Return (X, Y) of the center of cell containing provided text 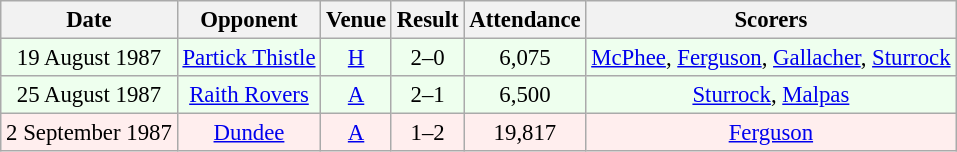
6,075 (525, 58)
Ferguson (771, 133)
Raith Rovers (249, 95)
6,500 (525, 95)
19,817 (525, 133)
Result (428, 20)
H (356, 58)
25 August 1987 (89, 95)
Scorers (771, 20)
Partick Thistle (249, 58)
Dundee (249, 133)
Opponent (249, 20)
Sturrock, Malpas (771, 95)
Date (89, 20)
Venue (356, 20)
2–1 (428, 95)
McPhee, Ferguson, Gallacher, Sturrock (771, 58)
19 August 1987 (89, 58)
1–2 (428, 133)
2–0 (428, 58)
2 September 1987 (89, 133)
Attendance (525, 20)
